Pinpoint the cell where the given text exists, returning its (x, y) midpoint coordinate. 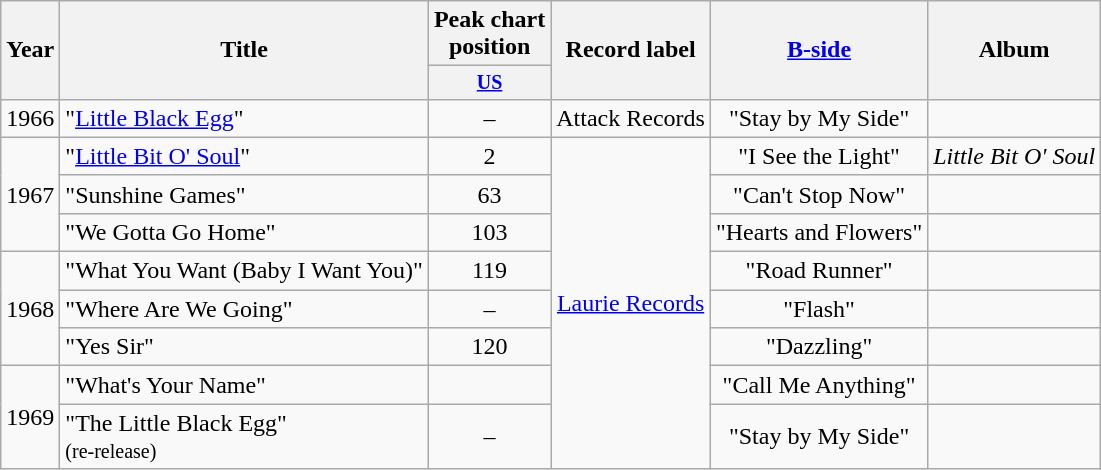
Little Bit O' Soul (1014, 156)
"Sunshine Games" (244, 194)
"Little Bit O' Soul" (244, 156)
US (489, 82)
1966 (30, 118)
"Flash" (818, 309)
1968 (30, 309)
119 (489, 271)
Peak chartposition (489, 34)
"Yes Sir" (244, 347)
Laurie Records (631, 303)
"What You Want (Baby I Want You)" (244, 271)
Record label (631, 50)
"Hearts and Flowers" (818, 232)
Year (30, 50)
1969 (30, 418)
"Dazzling" (818, 347)
B-side (818, 50)
"What's Your Name" (244, 385)
Title (244, 50)
Attack Records (631, 118)
"Little Black Egg" (244, 118)
"The Little Black Egg"(re-release) (244, 436)
2 (489, 156)
"Call Me Anything" (818, 385)
63 (489, 194)
"Can't Stop Now" (818, 194)
"Road Runner" (818, 271)
Album (1014, 50)
"I See the Light" (818, 156)
"Where Are We Going" (244, 309)
103 (489, 232)
"We Gotta Go Home" (244, 232)
1967 (30, 194)
120 (489, 347)
